Output the (X, Y) coordinate of the center of the cell containing the given text.  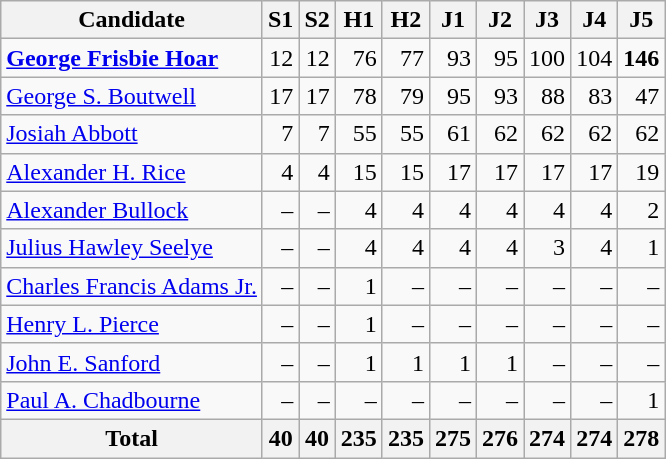
J3 (548, 20)
H2 (406, 20)
2 (642, 210)
George S. Boutwell (132, 96)
J2 (500, 20)
275 (452, 438)
S1 (280, 20)
276 (500, 438)
Julius Hawley Seelye (132, 248)
George Frisbie Hoar (132, 58)
100 (548, 58)
76 (358, 58)
Alexander H. Rice (132, 172)
77 (406, 58)
Candidate (132, 20)
John E. Sanford (132, 362)
Josiah Abbott (132, 134)
278 (642, 438)
Charles Francis Adams Jr. (132, 286)
78 (358, 96)
104 (594, 58)
J4 (594, 20)
Alexander Bullock (132, 210)
83 (594, 96)
47 (642, 96)
79 (406, 96)
H1 (358, 20)
J5 (642, 20)
Henry L. Pierce (132, 324)
S2 (317, 20)
146 (642, 58)
3 (548, 248)
Total (132, 438)
19 (642, 172)
88 (548, 96)
J1 (452, 20)
61 (452, 134)
Paul A. Chadbourne (132, 400)
